Return the (X, Y) coordinate for the center point of the cell that contains the specified text.  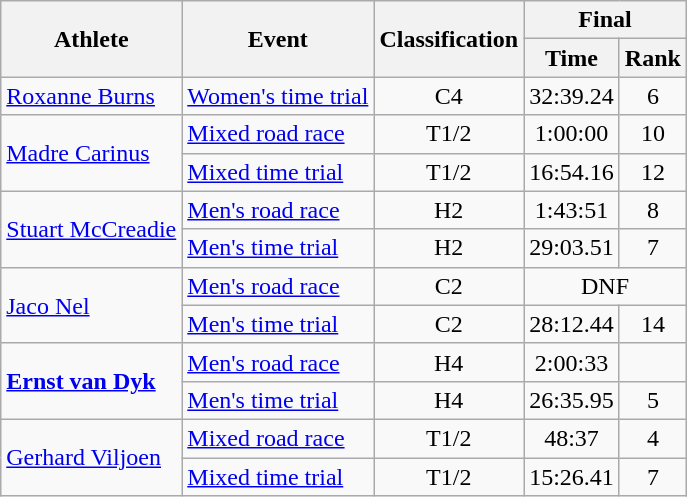
48:37 (572, 438)
28:12.44 (572, 324)
Roxanne Burns (92, 96)
15:26.41 (572, 477)
Classification (449, 39)
Event (278, 39)
Final (606, 20)
Time (572, 58)
Jaco Nel (92, 305)
Women's time trial (278, 96)
Madre Carinus (92, 153)
32:39.24 (572, 96)
14 (652, 324)
Athlete (92, 39)
1:43:51 (572, 210)
2:00:33 (572, 362)
8 (652, 210)
16:54.16 (572, 172)
12 (652, 172)
DNF (606, 286)
29:03.51 (572, 248)
10 (652, 134)
Stuart McCreadie (92, 229)
C4 (449, 96)
1:00:00 (572, 134)
6 (652, 96)
26:35.95 (572, 400)
Ernst van Dyk (92, 381)
5 (652, 400)
Gerhard Viljoen (92, 457)
4 (652, 438)
Rank (652, 58)
